Determine the [X, Y] coordinate at the center of the cell enclosing the given text.  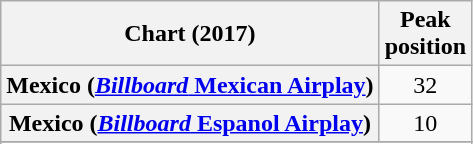
Mexico (Billboard Espanol Airplay) [190, 123]
Chart (2017) [190, 34]
10 [425, 123]
Peakposition [425, 34]
32 [425, 85]
Mexico (Billboard Mexican Airplay) [190, 85]
